Search for the cell housing the specified text and yield its (X, Y) center coordinate. 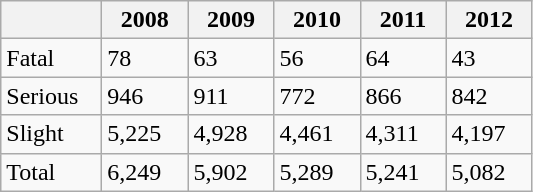
5,289 (317, 172)
2012 (489, 20)
842 (489, 96)
43 (489, 58)
64 (403, 58)
63 (231, 58)
Fatal (52, 58)
Serious (52, 96)
2009 (231, 20)
Total (52, 172)
911 (231, 96)
866 (403, 96)
4,461 (317, 134)
2008 (145, 20)
5,225 (145, 134)
78 (145, 58)
2010 (317, 20)
Slight (52, 134)
4,928 (231, 134)
56 (317, 58)
5,082 (489, 172)
4,197 (489, 134)
946 (145, 96)
4,311 (403, 134)
2011 (403, 20)
5,241 (403, 172)
6,249 (145, 172)
5,902 (231, 172)
772 (317, 96)
